Search for the cell housing the specified text and yield its (X, Y) center coordinate. 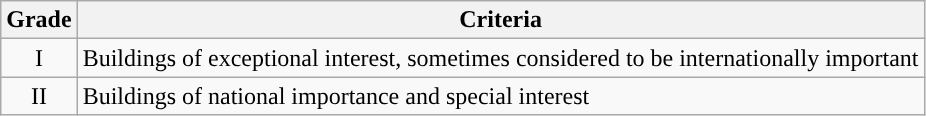
Buildings of exceptional interest, sometimes considered to be internationally important (500, 58)
I (39, 58)
Grade (39, 20)
II (39, 96)
Criteria (500, 20)
Buildings of national importance and special interest (500, 96)
